Find where the given text appears and provide that cell's center as (X, Y) coordinate. 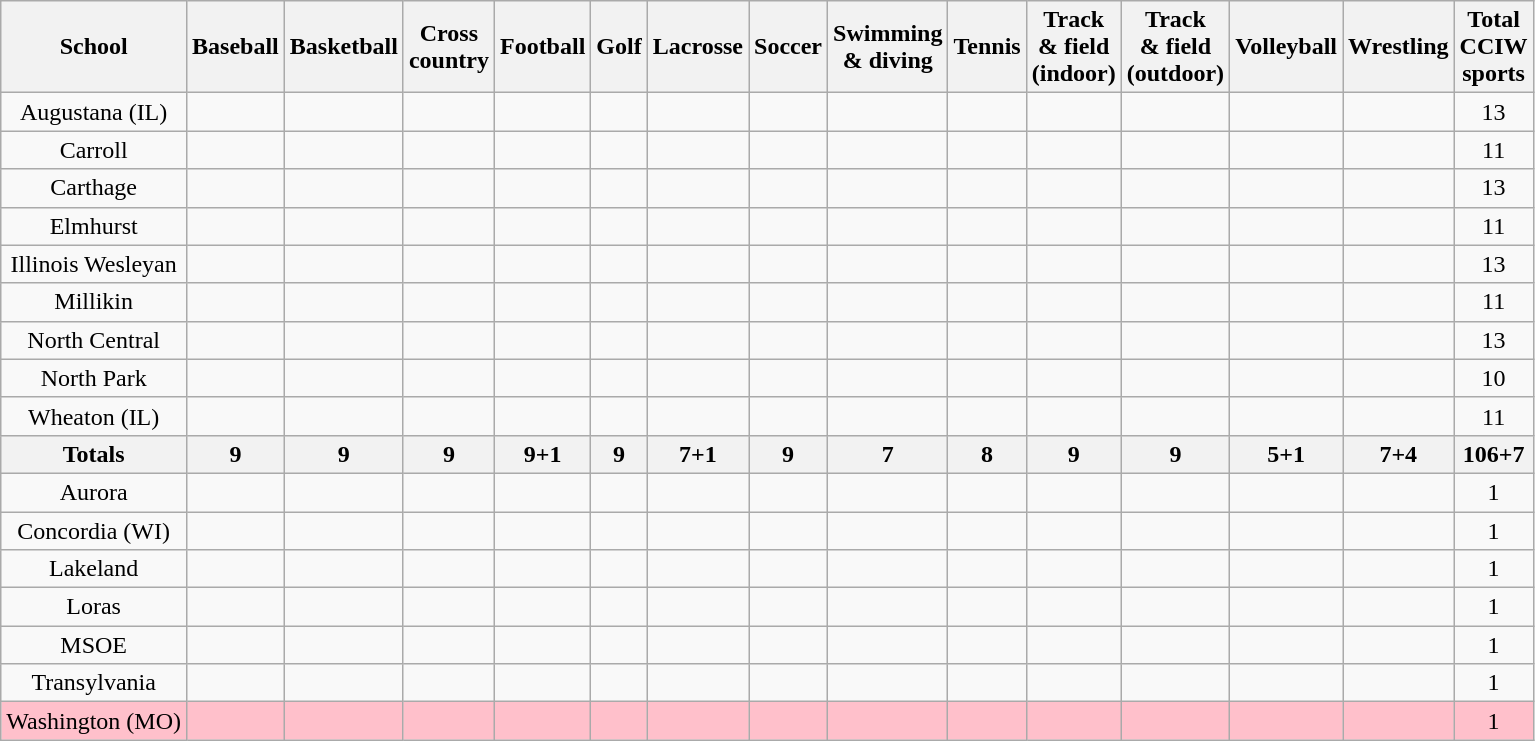
Lacrosse (698, 47)
School (94, 47)
8 (987, 454)
Track& field(indoor) (1074, 47)
Loras (94, 607)
Carthage (94, 188)
7 (888, 454)
Crosscountry (448, 47)
7+4 (1399, 454)
Transylvania (94, 683)
Concordia (WI) (94, 531)
5+1 (1286, 454)
MSOE (94, 645)
10 (1494, 378)
Volleyball (1286, 47)
Aurora (94, 492)
106+7 (1494, 454)
Golf (619, 47)
TotalCCIWsports (1494, 47)
Track& field(outdoor) (1175, 47)
North Park (94, 378)
Tennis (987, 47)
Carroll (94, 150)
Swimming& diving (888, 47)
Wrestling (1399, 47)
7+1 (698, 454)
Football (542, 47)
North Central (94, 340)
Basketball (344, 47)
Totals (94, 454)
9+1 (542, 454)
Millikin (94, 302)
Wheaton (IL) (94, 416)
Elmhurst (94, 226)
Augustana (IL) (94, 112)
Washington (MO) (94, 721)
Baseball (236, 47)
Soccer (788, 47)
Illinois Wesleyan (94, 264)
Lakeland (94, 569)
